Capture the cell that displays the provided text and extract its [X, Y] central coordinate. 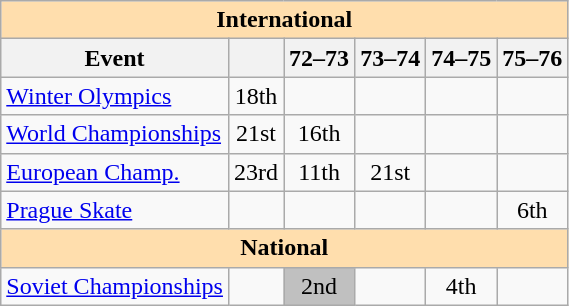
4th [462, 286]
World Championships [115, 134]
Winter Olympics [115, 96]
11th [320, 172]
Prague Skate [115, 210]
72–73 [320, 58]
6th [532, 210]
23rd [256, 172]
Soviet Championships [115, 286]
National [284, 248]
Event [115, 58]
2nd [320, 286]
73–74 [390, 58]
International [284, 20]
18th [256, 96]
European Champ. [115, 172]
74–75 [462, 58]
16th [320, 134]
75–76 [532, 58]
